Return the [x, y] coordinate for the center point of the cell that contains the specified text.  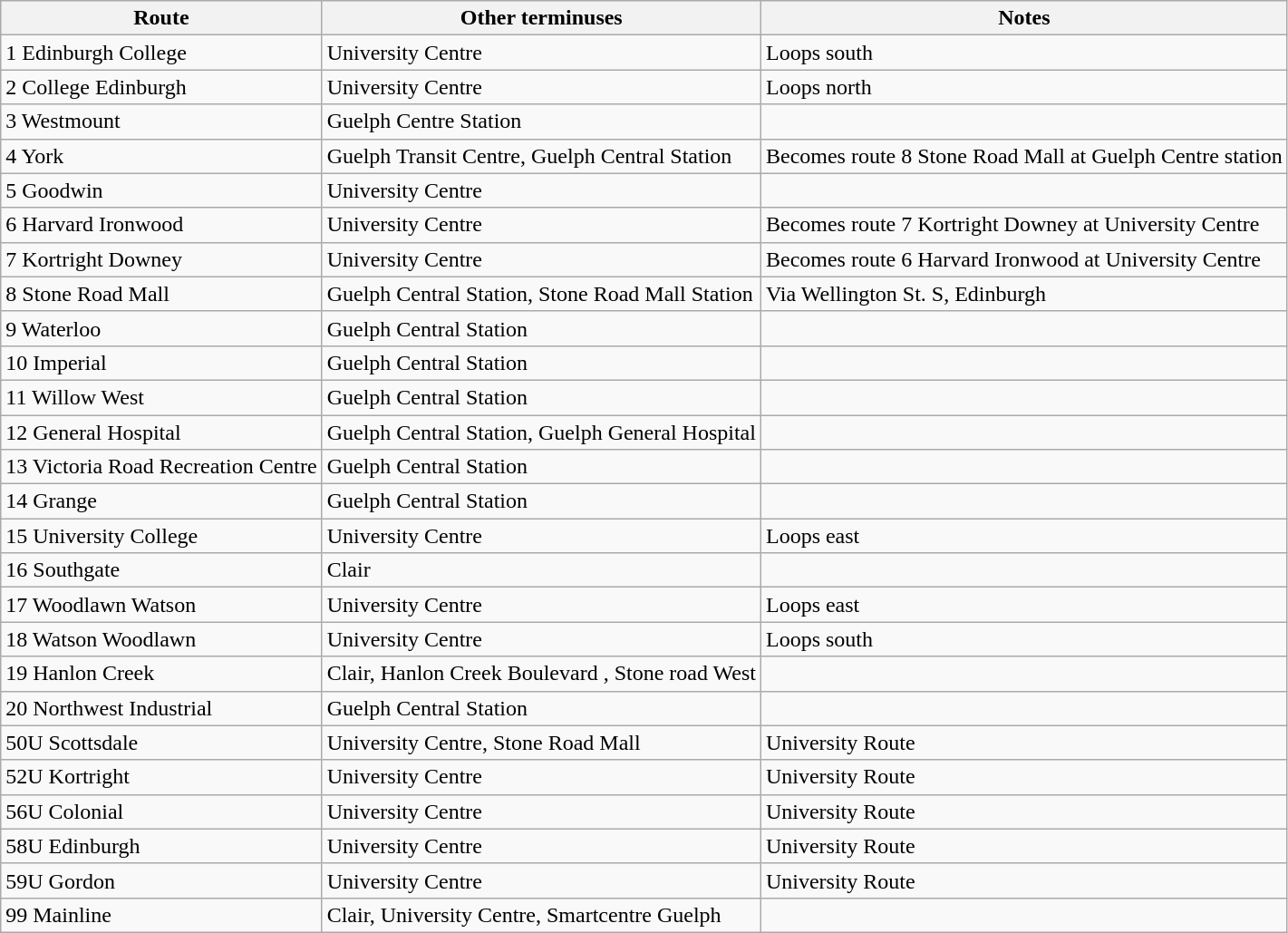
Notes [1024, 18]
12 General Hospital [161, 432]
Guelph Central Station, Stone Road Mall Station [541, 294]
13 Victoria Road Recreation Centre [161, 467]
Loops north [1024, 87]
Route [161, 18]
6 Harvard Ironwood [161, 225]
10 Imperial [161, 363]
5 Goodwin [161, 190]
16 Southgate [161, 570]
14 Grange [161, 501]
17 Woodlawn Watson [161, 605]
99 Mainline [161, 915]
8 Stone Road Mall [161, 294]
18 Watson Woodlawn [161, 639]
Clair, Hanlon Creek Boulevard , Stone road West [541, 674]
Via Wellington St. S, Edinburgh [1024, 294]
3 Westmount [161, 121]
19 Hanlon Creek [161, 674]
11 Willow West [161, 397]
4 York [161, 156]
Clair [541, 570]
Guelph Transit Centre, Guelph Central Station [541, 156]
15 University College [161, 536]
2 College Edinburgh [161, 87]
7 Kortright Downey [161, 259]
Guelph Centre Station [541, 121]
Becomes route 8 Stone Road Mall at Guelph Centre station [1024, 156]
50U Scottsdale [161, 743]
Becomes route 6 Harvard Ironwood at University Centre [1024, 259]
58U Edinburgh [161, 846]
Clair, University Centre, Smartcentre Guelph [541, 915]
20 Northwest Industrial [161, 708]
Other terminuses [541, 18]
Guelph Central Station, Guelph General Hospital [541, 432]
9 Waterloo [161, 328]
52U Kortright [161, 777]
56U Colonial [161, 812]
1 Edinburgh College [161, 53]
University Centre, Stone Road Mall [541, 743]
Becomes route 7 Kortright Downey at University Centre [1024, 225]
59U Gordon [161, 880]
